Provide the [x, y] coordinate of the cell's center where the given text is located.  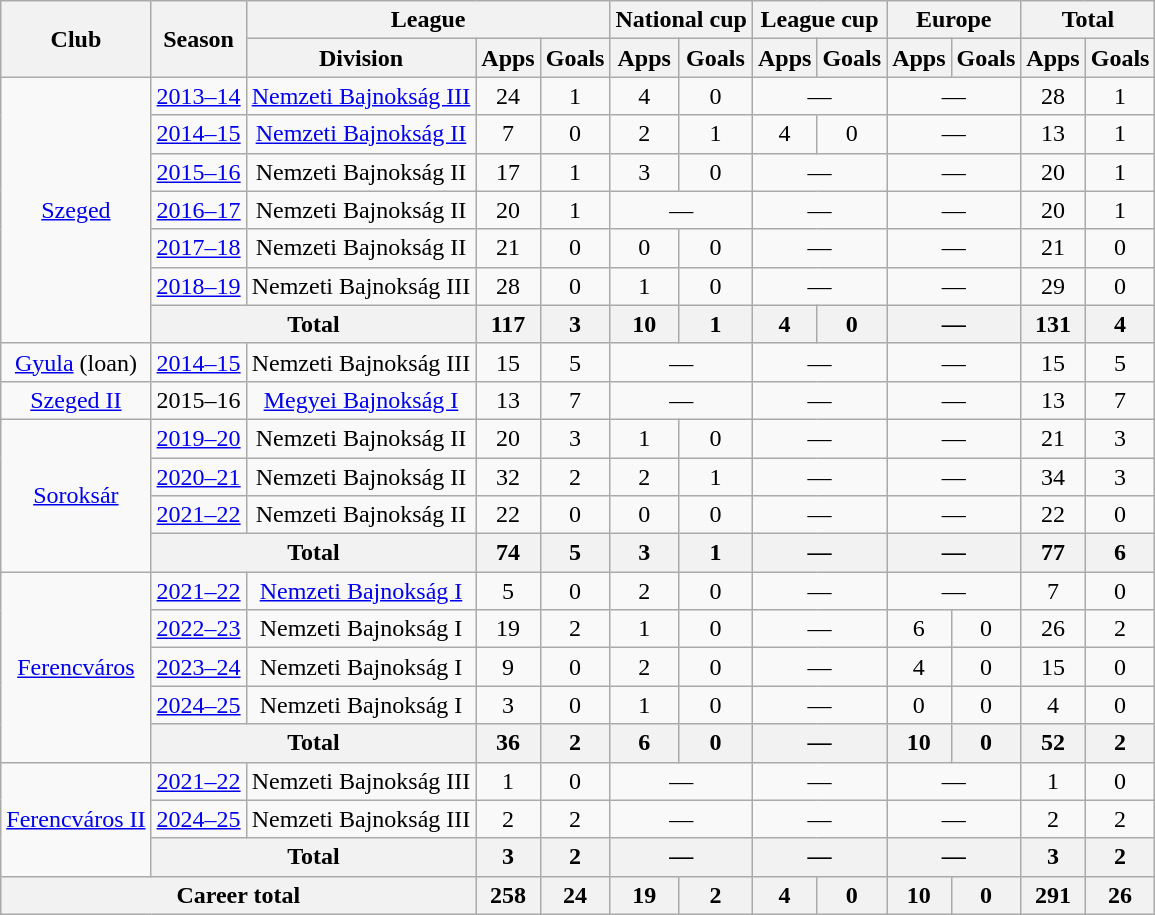
117 [508, 324]
Season [198, 39]
2022–23 [198, 629]
Megyei Bajnokság I [361, 400]
Division [361, 58]
77 [1053, 553]
17 [508, 172]
National cup [681, 20]
Club [76, 39]
2020–21 [198, 477]
9 [508, 667]
291 [1053, 895]
Szeged [76, 210]
2018–19 [198, 286]
Soroksár [76, 495]
34 [1053, 477]
League cup [819, 20]
36 [508, 743]
2013–14 [198, 96]
32 [508, 477]
2016–17 [198, 210]
Szeged II [76, 400]
258 [508, 895]
Career total [238, 895]
League [428, 20]
Ferencváros II [76, 819]
2023–24 [198, 667]
2017–18 [198, 248]
Europe [954, 20]
74 [508, 553]
Gyula (loan) [76, 362]
2019–20 [198, 438]
52 [1053, 743]
Ferencváros [76, 667]
131 [1053, 324]
29 [1053, 286]
